Determine the (x, y) coordinate at the center of the cell enclosing the given text.  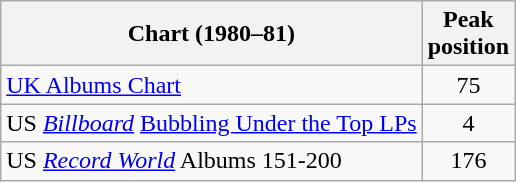
US Record World Albums 151-200 (212, 161)
4 (468, 123)
UK Albums Chart (212, 85)
Peakposition (468, 34)
Chart (1980–81) (212, 34)
75 (468, 85)
US Billboard Bubbling Under the Top LPs (212, 123)
176 (468, 161)
